Pinpoint the cell where the given text exists, returning its [x, y] midpoint coordinate. 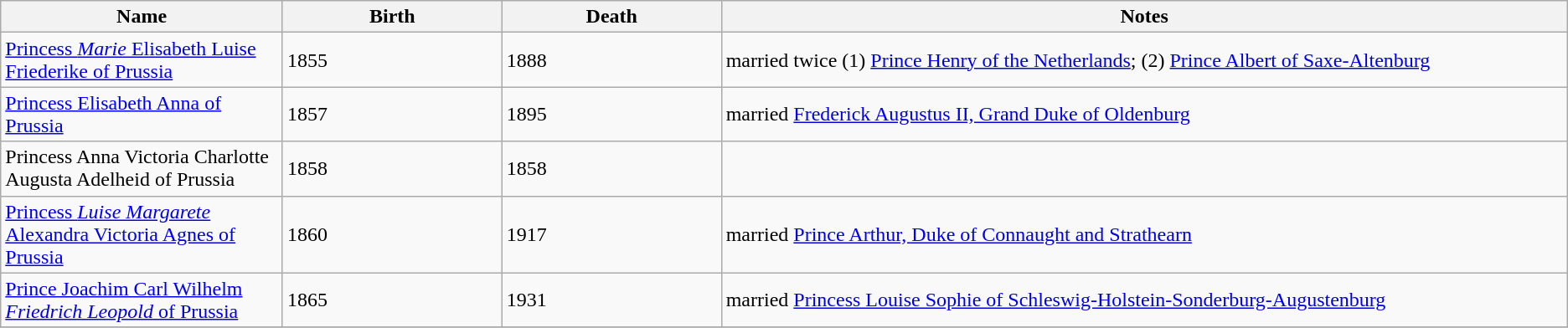
married Princess Louise Sophie of Schleswig-Holstein-Sonderburg-Augustenburg [1144, 300]
1931 [611, 300]
1857 [392, 114]
Prince Joachim Carl Wilhelm Friedrich Leopold of Prussia [142, 300]
1888 [611, 60]
married Frederick Augustus II, Grand Duke of Oldenburg [1144, 114]
1865 [392, 300]
married Prince Arthur, Duke of Connaught and Strathearn [1144, 234]
Princess Elisabeth Anna of Prussia [142, 114]
Princess Marie Elisabeth Luise Friederike of Prussia [142, 60]
1895 [611, 114]
Death [611, 17]
Notes [1144, 17]
Princess Luise Margarete Alexandra Victoria Agnes of Prussia [142, 234]
Princess Anna Victoria Charlotte Augusta Adelheid of Prussia [142, 169]
1855 [392, 60]
Birth [392, 17]
1860 [392, 234]
married twice (1) Prince Henry of the Netherlands; (2) Prince Albert of Saxe-Altenburg [1144, 60]
1917 [611, 234]
Name [142, 17]
